Pinpoint the cell where the given text exists, returning its (x, y) midpoint coordinate. 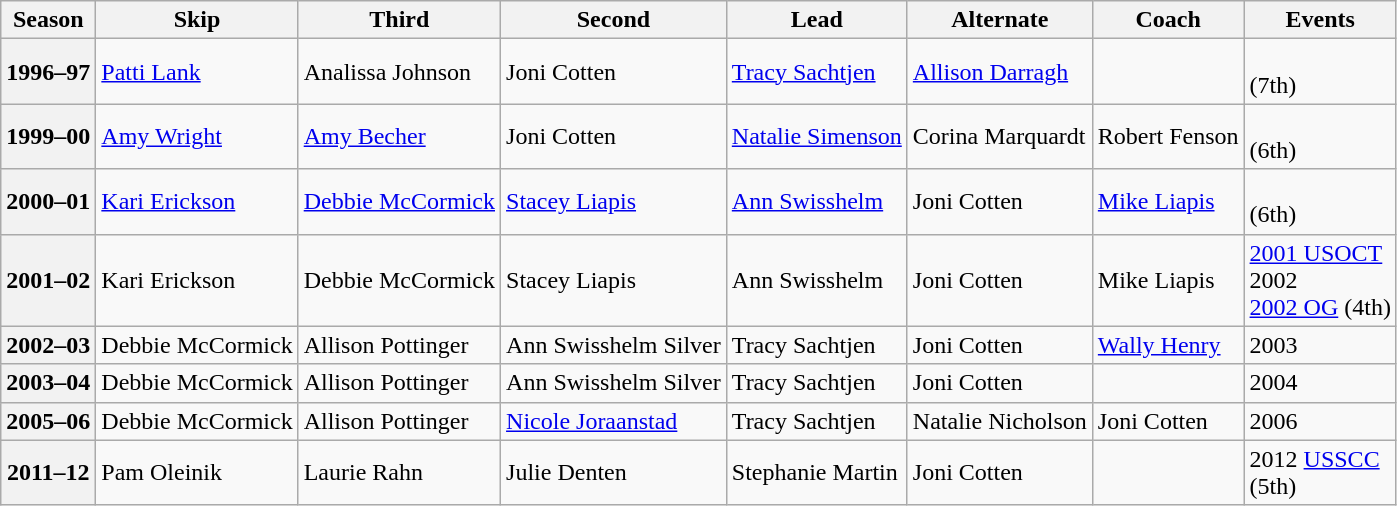
Nicole Joraanstad (614, 421)
2001 USOCT 2002 2002 OG (4th) (1320, 280)
Corina Marquardt (1000, 136)
2003–04 (48, 383)
Amy Becher (399, 136)
2001–02 (48, 280)
Allison Darragh (1000, 72)
2011–12 (48, 472)
2005–06 (48, 421)
Events (1320, 20)
Skip (197, 20)
2002–03 (48, 345)
Julie Denten (614, 472)
Wally Henry (1168, 345)
2000–01 (48, 202)
2003 (1320, 345)
2006 (1320, 421)
1999–00 (48, 136)
(7th) (1320, 72)
Natalie Nicholson (1000, 421)
Coach (1168, 20)
2004 (1320, 383)
Alternate (1000, 20)
Analissa Johnson (399, 72)
Laurie Rahn (399, 472)
Amy Wright (197, 136)
2012 USSCC (5th) (1320, 472)
1996–97 (48, 72)
Natalie Simenson (816, 136)
Second (614, 20)
Pam Oleinik (197, 472)
Lead (816, 20)
Season (48, 20)
Stephanie Martin (816, 472)
Robert Fenson (1168, 136)
Patti Lank (197, 72)
Third (399, 20)
